Determine the [X, Y] coordinate at the center of the cell enclosing the given text.  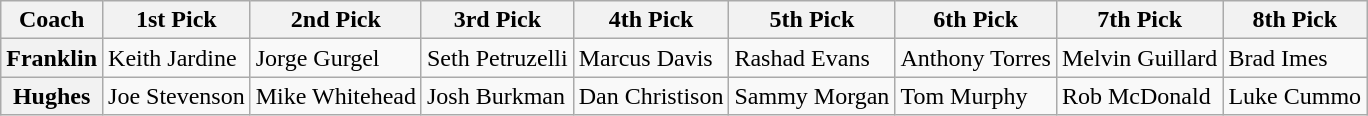
Sammy Morgan [812, 96]
Marcus Davis [651, 58]
Luke Cummo [1295, 96]
Rashad Evans [812, 58]
Dan Christison [651, 96]
4th Pick [651, 20]
Jorge Gurgel [336, 58]
Rob McDonald [1139, 96]
8th Pick [1295, 20]
Coach [52, 20]
Franklin [52, 58]
3rd Pick [497, 20]
Mike Whitehead [336, 96]
Melvin Guillard [1139, 58]
5th Pick [812, 20]
Anthony Torres [976, 58]
6th Pick [976, 20]
Seth Petruzelli [497, 58]
Keith Jardine [177, 58]
7th Pick [1139, 20]
2nd Pick [336, 20]
Joe Stevenson [177, 96]
1st Pick [177, 20]
Hughes [52, 96]
Tom Murphy [976, 96]
Brad Imes [1295, 58]
Josh Burkman [497, 96]
